Determine the (x, y) coordinate at the center of the cell enclosing the given text.  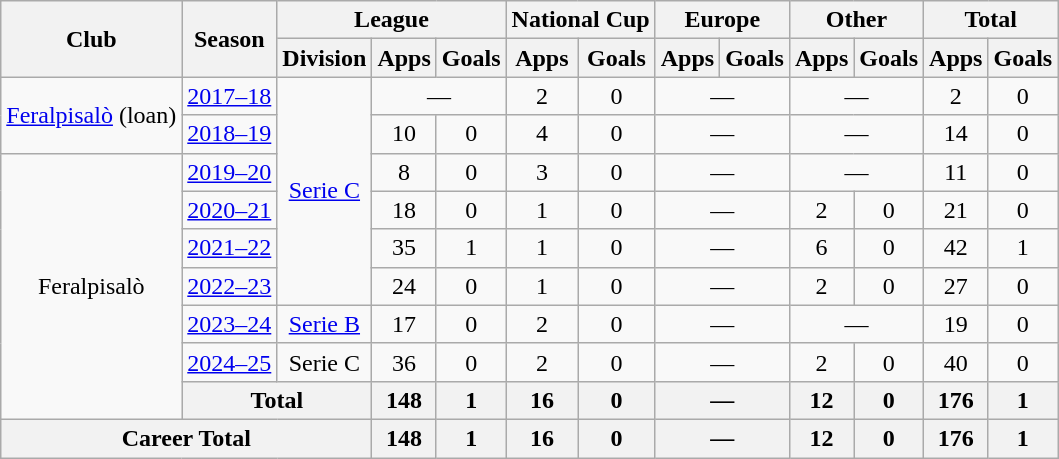
36 (404, 362)
Serie B (324, 324)
Europe (722, 20)
2022–23 (230, 286)
2017–18 (230, 96)
Club (92, 39)
Season (230, 39)
19 (956, 324)
6 (821, 248)
Feralpisalò (loan) (92, 115)
8 (404, 172)
2024–25 (230, 362)
2021–22 (230, 248)
Career Total (186, 438)
Other (856, 20)
National Cup (580, 20)
10 (404, 134)
3 (542, 172)
2019–20 (230, 172)
14 (956, 134)
2020–21 (230, 210)
11 (956, 172)
35 (404, 248)
4 (542, 134)
24 (404, 286)
Feralpisalò (92, 286)
21 (956, 210)
League (392, 20)
2018–19 (230, 134)
18 (404, 210)
17 (404, 324)
40 (956, 362)
Division (324, 58)
42 (956, 248)
2023–24 (230, 324)
27 (956, 286)
